Return [X, Y] of the center of cell containing provided text 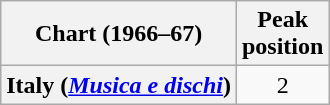
Italy (Musica e dischi) [119, 85]
Chart (1966–67) [119, 34]
2 [282, 85]
Peakposition [282, 34]
